Return [x, y] of the center of cell containing provided text 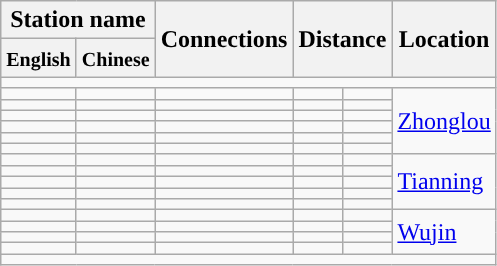
Chinese [116, 58]
Connections [224, 39]
English [39, 58]
Zhonglou [444, 121]
Distance [342, 39]
Station name [78, 20]
Location [444, 39]
Tianning [444, 182]
Wujin [444, 232]
